Search for the cell housing the specified text and yield its (x, y) center coordinate. 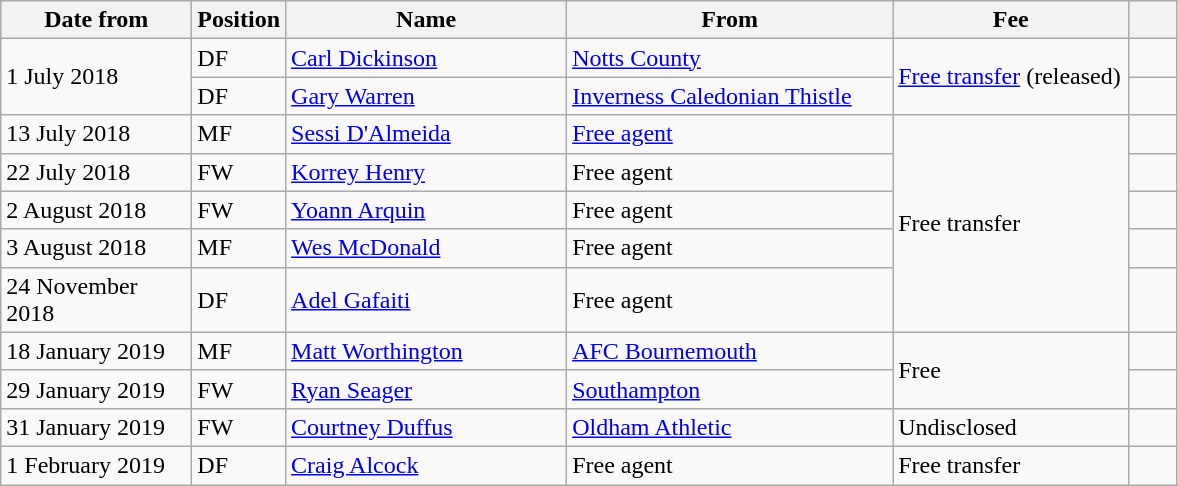
31 January 2019 (96, 427)
Oldham Athletic (730, 427)
Ryan Seager (426, 389)
24 November 2018 (96, 300)
Yoann Arquin (426, 210)
3 August 2018 (96, 248)
Inverness Caledonian Thistle (730, 96)
Craig Alcock (426, 465)
Undisclosed (1011, 427)
Courtney Duffus (426, 427)
1 July 2018 (96, 77)
Free (1011, 370)
Carl Dickinson (426, 58)
1 February 2019 (96, 465)
From (730, 20)
Fee (1011, 20)
Southampton (730, 389)
Notts County (730, 58)
Free transfer (released) (1011, 77)
Korrey Henry (426, 172)
29 January 2019 (96, 389)
Gary Warren (426, 96)
18 January 2019 (96, 351)
Position (239, 20)
Wes McDonald (426, 248)
13 July 2018 (96, 134)
Date from (96, 20)
AFC Bournemouth (730, 351)
Sessi D'Almeida (426, 134)
22 July 2018 (96, 172)
Adel Gafaiti (426, 300)
2 August 2018 (96, 210)
Name (426, 20)
Matt Worthington (426, 351)
